Determine the (X, Y) coordinate at the center of the cell enclosing the given text.  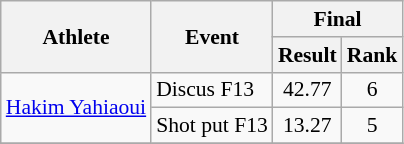
Rank (372, 55)
Final (338, 19)
Discus F13 (212, 90)
42.77 (308, 90)
Athlete (76, 36)
Event (212, 36)
Shot put F13 (212, 126)
5 (372, 126)
6 (372, 90)
13.27 (308, 126)
Result (308, 55)
Hakim Yahiaoui (76, 108)
